Search for the cell housing the specified text and yield its [x, y] center coordinate. 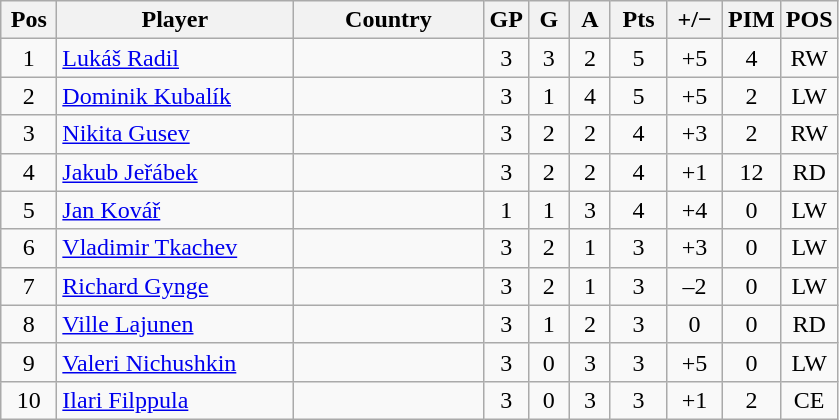
Nikita Gusev [175, 134]
6 [29, 248]
9 [29, 362]
Lukáš Radil [175, 58]
G [548, 20]
Valeri Nichushkin [175, 362]
Pts [638, 20]
7 [29, 286]
Jan Kovář [175, 210]
8 [29, 324]
10 [29, 400]
PIM [752, 20]
POS [809, 20]
Ville Lajunen [175, 324]
CE [809, 400]
+4 [695, 210]
A [590, 20]
–2 [695, 286]
Dominik Kubalík [175, 96]
Player [175, 20]
Richard Gynge [175, 286]
+/− [695, 20]
Pos [29, 20]
Ilari Filppula [175, 400]
12 [752, 172]
Jakub Jeřábek [175, 172]
Country [388, 20]
Vladimir Tkachev [175, 248]
GP [506, 20]
